Determine the [x, y] coordinate at the center of the cell enclosing the given text.  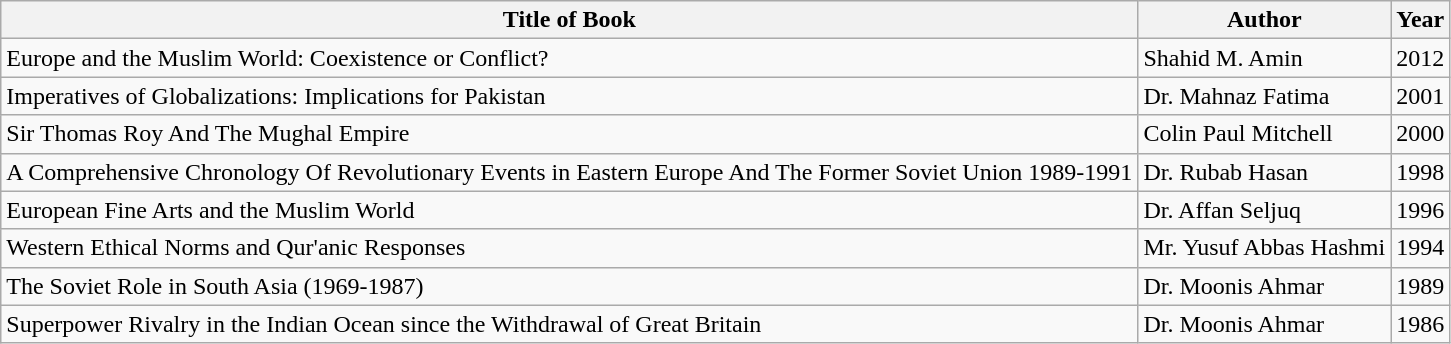
Dr. Mahnaz Fatima [1264, 96]
Superpower Rivalry in the Indian Ocean since the Withdrawal of Great Britain [570, 324]
1998 [1420, 172]
The Soviet Role in South Asia (1969-1987) [570, 286]
Year [1420, 20]
2000 [1420, 134]
Author [1264, 20]
Dr. Rubab Hasan [1264, 172]
Title of Book [570, 20]
2001 [1420, 96]
2012 [1420, 58]
1989 [1420, 286]
Mr. Yusuf Abbas Hashmi [1264, 248]
Imperatives of Globalizations: Implications for Pakistan [570, 96]
1994 [1420, 248]
Sir Thomas Roy And The Mughal Empire [570, 134]
European Fine Arts and the Muslim World [570, 210]
Dr. Affan Seljuq [1264, 210]
A Comprehensive Chronology Of Revolutionary Events in Eastern Europe And The Former Soviet Union 1989-1991 [570, 172]
1986 [1420, 324]
Europe and the Muslim World: Coexistence or Conflict? [570, 58]
Colin Paul Mitchell [1264, 134]
1996 [1420, 210]
Shahid M. Amin [1264, 58]
Western Ethical Norms and Qur'anic Responses [570, 248]
